Locate the cell with the specified text and output its [X, Y] center coordinate. 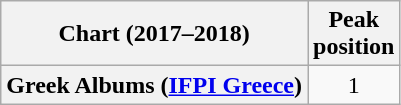
Greek Albums (IFPI Greece) [154, 85]
Peakposition [354, 34]
1 [354, 85]
Chart (2017–2018) [154, 34]
